Search for the cell housing the specified text and yield its (X, Y) center coordinate. 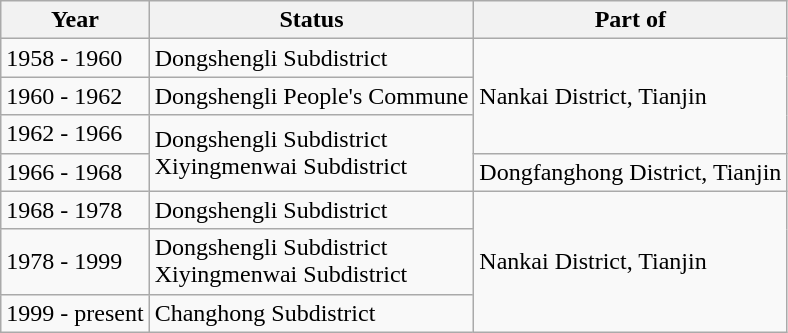
Part of (630, 20)
Dongshengli People's Commune (312, 96)
Status (312, 20)
Changhong Subdistrict (312, 313)
1999 - present (75, 313)
1960 - 1962 (75, 96)
1966 - 1968 (75, 172)
1962 - 1966 (75, 134)
1958 - 1960 (75, 58)
Dongfanghong District, Tianjin (630, 172)
Year (75, 20)
1968 - 1978 (75, 210)
1978 - 1999 (75, 262)
